Identify which cell holds the provided text, then report its [X, Y] central coordinate. 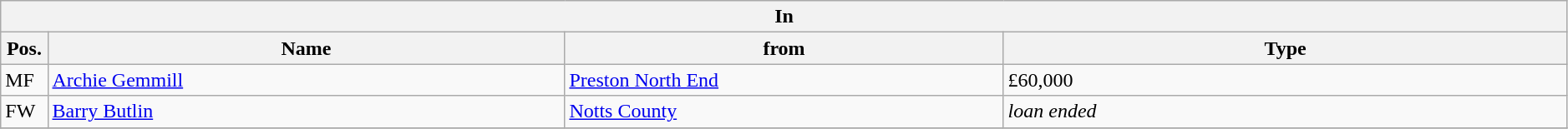
MF [24, 80]
from [784, 48]
Barry Butlin [306, 112]
In [784, 17]
Pos. [24, 48]
loan ended [1285, 112]
£60,000 [1285, 80]
Type [1285, 48]
FW [24, 112]
Archie Gemmill [306, 80]
Notts County [784, 112]
Name [306, 48]
Preston North End [784, 80]
